Provide the [X, Y] coordinate of the cell's center where the given text is located.  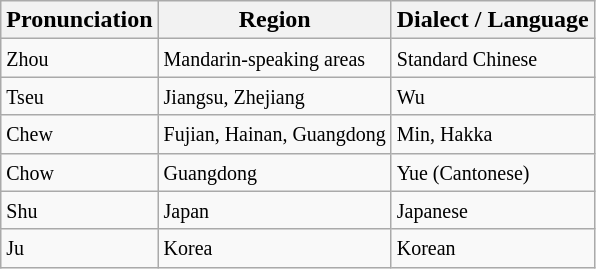
Ju [80, 248]
Standard Chinese [492, 58]
Dialect / Language [492, 20]
Shu [80, 210]
Korea [274, 248]
Tseu [80, 96]
Fujian, Hainan, Guangdong [274, 134]
Mandarin-speaking areas [274, 58]
Yue (Cantonese) [492, 172]
Korean [492, 248]
Japan [274, 210]
Min, Hakka [492, 134]
Guangdong [274, 172]
Region [274, 20]
Zhou [80, 58]
Japanese [492, 210]
Pronunciation [80, 20]
Chew [80, 134]
Wu [492, 96]
Chow [80, 172]
Jiangsu, Zhejiang [274, 96]
